Locate the cell with the specified text and output its [X, Y] center coordinate. 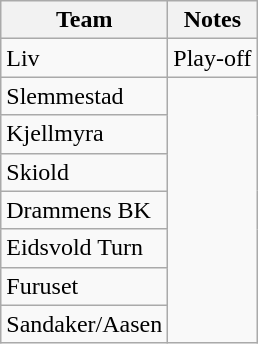
Furuset [84, 286]
Play-off [212, 58]
Skiold [84, 172]
Liv [84, 58]
Drammens BK [84, 210]
Notes [212, 20]
Team [84, 20]
Eidsvold Turn [84, 248]
Sandaker/Aasen [84, 324]
Kjellmyra [84, 134]
Slemmestad [84, 96]
